Return the [x, y] coordinate for the center point of the cell that contains the specified text.  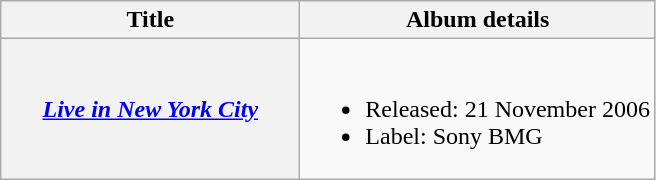
Album details [478, 20]
Released: 21 November 2006Label: Sony BMG [478, 109]
Live in New York City [150, 109]
Title [150, 20]
